For the text-containing cell, return its midpoint in (x, y) coordinate format. 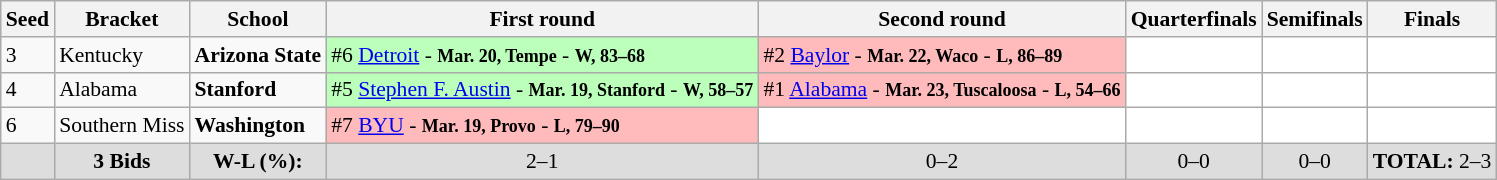
3 (28, 55)
Finals (1432, 19)
Southern Miss (122, 126)
4 (28, 90)
Semifinals (1315, 19)
Kentucky (122, 55)
0–2 (942, 162)
#2 Baylor - Mar. 22, Waco - L, 86–89 (942, 55)
Stanford (258, 90)
Bracket (122, 19)
Alabama (122, 90)
First round (542, 19)
Quarterfinals (1194, 19)
#5 Stephen F. Austin - Mar. 19, Stanford - W, 58–57 (542, 90)
#7 BYU - Mar. 19, Provo - L, 79–90 (542, 126)
Washington (258, 126)
2–1 (542, 162)
#1 Alabama - Mar. 23, Tuscaloosa - L, 54–66 (942, 90)
6 (28, 126)
Second round (942, 19)
Arizona State (258, 55)
#6 Detroit - Mar. 20, Tempe - W, 83–68 (542, 55)
Seed (28, 19)
3 Bids (122, 162)
School (258, 19)
W-L (%): (258, 162)
TOTAL: 2–3 (1432, 162)
